Search for the cell housing the specified text and yield its [X, Y] center coordinate. 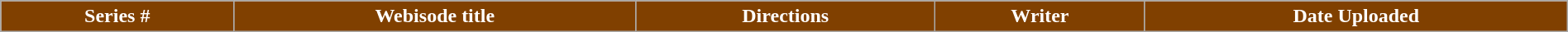
Webisode title [435, 16]
Writer [1040, 16]
Date Uploaded [1356, 16]
Directions [786, 16]
Series # [117, 16]
